Scan for the cell matching the given text and deliver its [X, Y] coordinate at center. 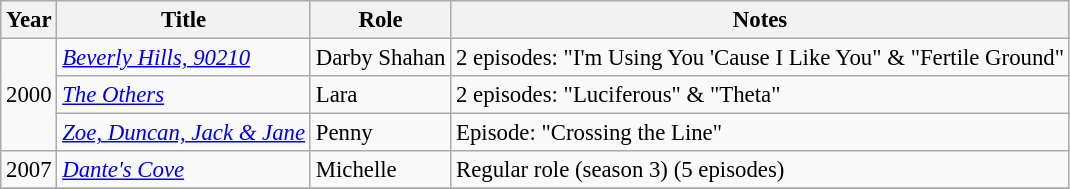
Notes [760, 20]
Penny [380, 133]
Beverly Hills, 90210 [184, 58]
Year [29, 20]
Darby Shahan [380, 58]
The Others [184, 95]
Dante's Cove [184, 170]
2007 [29, 170]
Title [184, 20]
Lara [380, 95]
Zoe, Duncan, Jack & Jane [184, 133]
Regular role (season 3) (5 episodes) [760, 170]
Role [380, 20]
2000 [29, 96]
2 episodes: "Luciferous" & "Theta" [760, 95]
Michelle [380, 170]
2 episodes: "I'm Using You 'Cause I Like You" & "Fertile Ground" [760, 58]
Episode: "Crossing the Line" [760, 133]
